From the cell containing the given text, extract its center point as (x, y) coordinate. 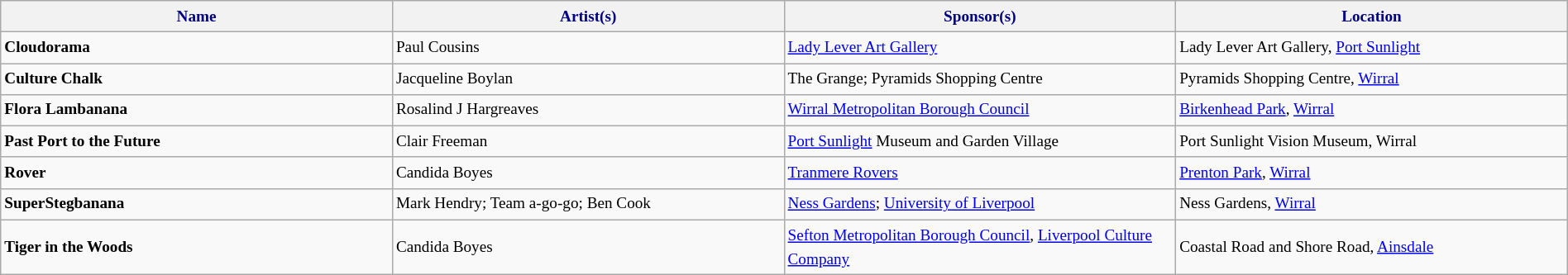
Tiger in the Woods (197, 248)
Flora Lambanana (197, 110)
Prenton Park, Wirral (1372, 173)
Mark Hendry; Team a-go-go; Ben Cook (588, 204)
Cloudorama (197, 47)
The Grange; Pyramids Shopping Centre (980, 78)
Rover (197, 173)
Sefton Metropolitan Borough Council, Liverpool Culture Company (980, 248)
Culture Chalk (197, 78)
Pyramids Shopping Centre, Wirral (1372, 78)
Port Sunlight Museum and Garden Village (980, 141)
Artist(s) (588, 17)
Lady Lever Art Gallery, Port Sunlight (1372, 47)
Ness Gardens; University of Liverpool (980, 204)
Lady Lever Art Gallery (980, 47)
Name (197, 17)
Port Sunlight Vision Museum, Wirral (1372, 141)
Coastal Road and Shore Road, Ainsdale (1372, 248)
Clair Freeman (588, 141)
Past Port to the Future (197, 141)
SuperStegbanana (197, 204)
Rosalind J Hargreaves (588, 110)
Paul Cousins (588, 47)
Birkenhead Park, Wirral (1372, 110)
Wirral Metropolitan Borough Council (980, 110)
Sponsor(s) (980, 17)
Location (1372, 17)
Tranmere Rovers (980, 173)
Jacqueline Boylan (588, 78)
Ness Gardens, Wirral (1372, 204)
